Capture the cell that displays the provided text and extract its (x, y) central coordinate. 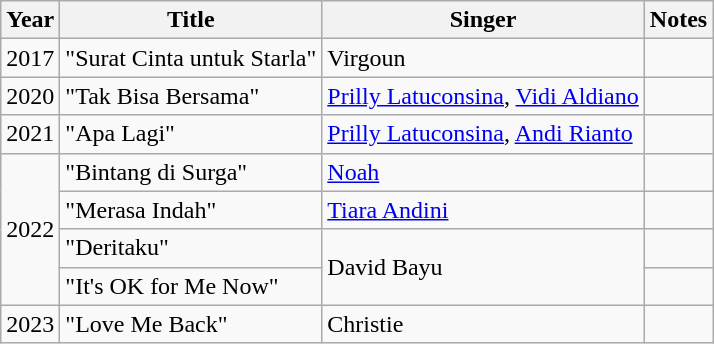
"It's OK for Me Now" (191, 286)
Prilly Latuconsina, Andi Rianto (484, 134)
Christie (484, 324)
2017 (30, 58)
Year (30, 20)
David Bayu (484, 267)
"Surat Cinta untuk Starla" (191, 58)
"Merasa Indah" (191, 210)
Singer (484, 20)
2023 (30, 324)
"Apa Lagi" (191, 134)
Title (191, 20)
2021 (30, 134)
2020 (30, 96)
Noah (484, 172)
2022 (30, 229)
Notes (678, 20)
Virgoun (484, 58)
"Deritaku" (191, 248)
Prilly Latuconsina, Vidi Aldiano (484, 96)
"Bintang di Surga" (191, 172)
"Tak Bisa Bersama" (191, 96)
"Love Me Back" (191, 324)
Tiara Andini (484, 210)
